Scan for the cell matching the given text and deliver its (X, Y) coordinate at center. 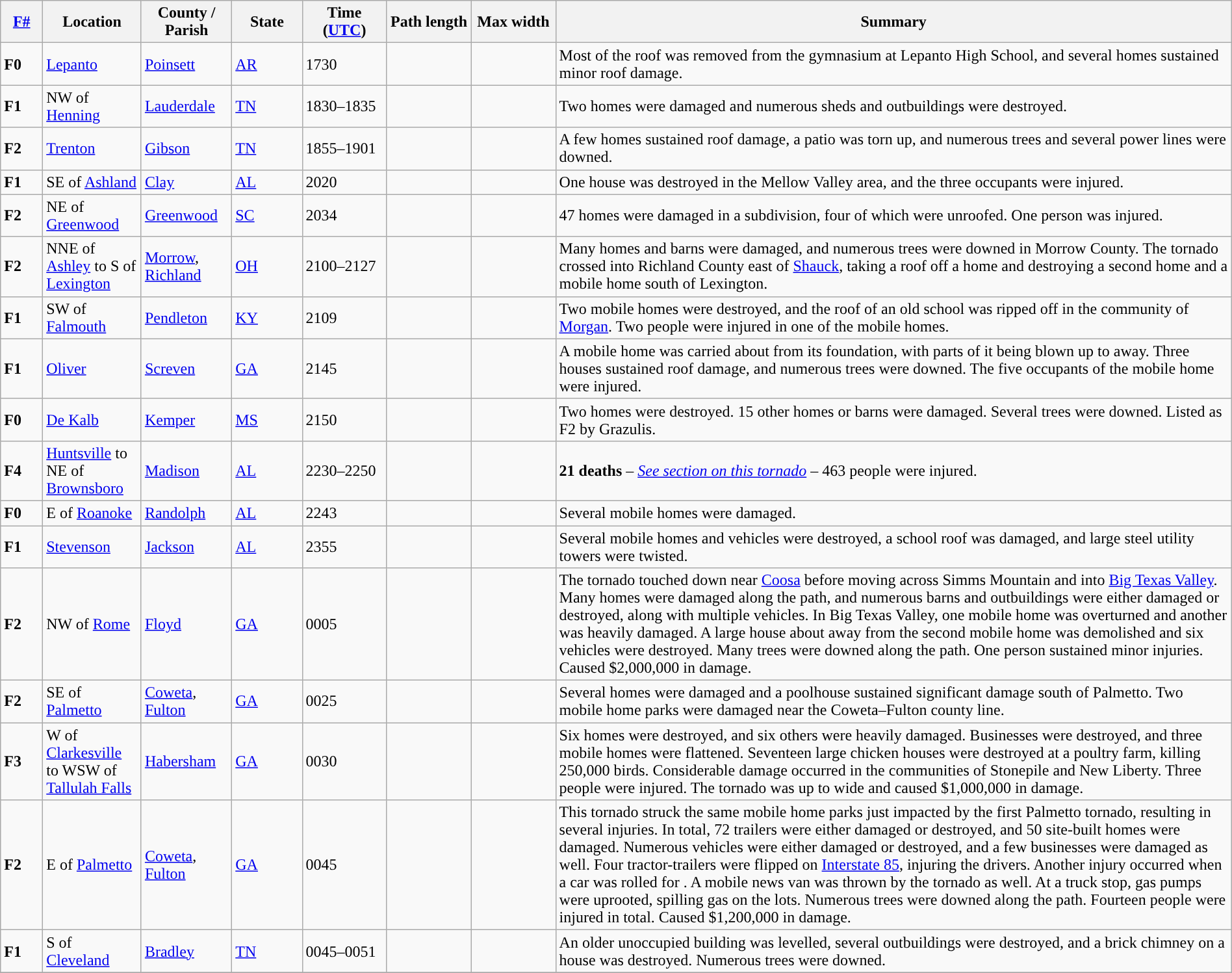
Poinsett (186, 64)
2355 (344, 546)
2109 (344, 317)
Huntsville to NE of Brownsboro (92, 471)
Lepanto (92, 64)
Floyd (186, 624)
SC (267, 216)
Several mobile homes and vehicles were destroyed, a school roof was damaged, and large steel utility towers were twisted. (893, 546)
AR (267, 64)
Randolph (186, 513)
1830–1835 (344, 107)
Max width (513, 22)
NW of Rome (92, 624)
2034 (344, 216)
F4 (22, 471)
2243 (344, 513)
21 deaths – See section on this tornado – 463 people were injured. (893, 471)
2020 (344, 182)
SW of Falmouth (92, 317)
Most of the roof was removed from the gymnasium at Lepanto High School, and several homes sustained minor roof damage. (893, 64)
0025 (344, 702)
Pendleton (186, 317)
E of Palmetto (92, 865)
1855–1901 (344, 148)
0045–0051 (344, 952)
Trenton (92, 148)
Screven (186, 369)
Two homes were damaged and numerous sheds and outbuildings were destroyed. (893, 107)
0030 (344, 762)
47 homes were damaged in a subdivision, four of which were unroofed. One person was injured. (893, 216)
2145 (344, 369)
Two homes were destroyed. 15 other homes or barns were damaged. Several trees were downed. Listed as F2 by Grazulis. (893, 420)
Location (92, 22)
1730 (344, 64)
State (267, 22)
W of Clarkesville to WSW of Tallulah Falls (92, 762)
OH (267, 266)
One house was destroyed in the Mellow Valley area, and the three occupants were injured. (893, 182)
Bradley (186, 952)
Clay (186, 182)
Oliver (92, 369)
NE of Greenwood (92, 216)
Gibson (186, 148)
Lauderdale (186, 107)
Jackson (186, 546)
Kemper (186, 420)
Morrow, Richland (186, 266)
MS (267, 420)
Path length (429, 22)
A few homes sustained roof damage, a patio was torn up, and numerous trees and several power lines were downed. (893, 148)
County / Parish (186, 22)
2150 (344, 420)
Summary (893, 22)
S of Cleveland (92, 952)
Greenwood (186, 216)
KY (267, 317)
Several mobile homes were damaged. (893, 513)
E of Roanoke (92, 513)
SE of Ashland (92, 182)
F3 (22, 762)
0045 (344, 865)
2230–2250 (344, 471)
Stevenson (92, 546)
NNE of Ashley to S of Lexington (92, 266)
Habersham (186, 762)
F# (22, 22)
SE of Palmetto (92, 702)
Time (UTC) (344, 22)
NW of Henning (92, 107)
0005 (344, 624)
2100–2127 (344, 266)
De Kalb (92, 420)
Madison (186, 471)
